Determine the [x, y] coordinate at the center of the cell enclosing the given text.  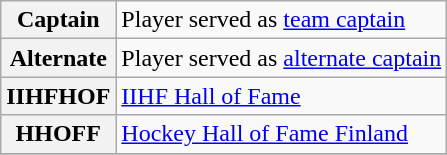
Player served as alternate captain [282, 58]
HHOFF [58, 134]
Captain [58, 20]
Player served as team captain [282, 20]
Hockey Hall of Fame Finland [282, 134]
IIHFHOF [58, 96]
IIHF Hall of Fame [282, 96]
Alternate [58, 58]
